Find where the given text appears and provide that cell's center as (X, Y) coordinate. 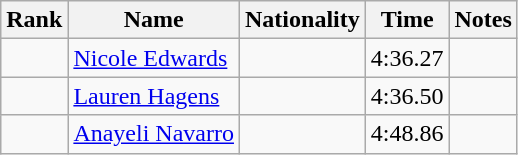
Time (407, 20)
Name (154, 20)
4:48.86 (407, 134)
Nicole Edwards (154, 58)
Anayeli Navarro (154, 134)
Notes (483, 20)
Lauren Hagens (154, 96)
4:36.27 (407, 58)
4:36.50 (407, 96)
Rank (34, 20)
Nationality (303, 20)
